Capture the cell that displays the provided text and extract its [x, y] central coordinate. 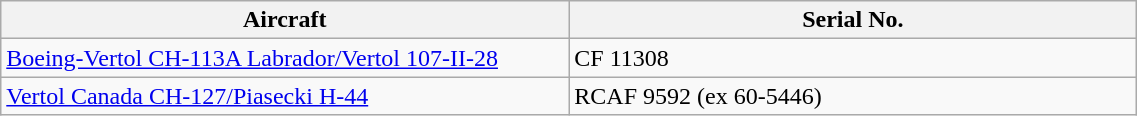
Vertol Canada CH-127/Piasecki H-44 [285, 96]
Aircraft [285, 20]
Serial No. [853, 20]
Boeing-Vertol CH-113A Labrador/Vertol 107-II-28 [285, 58]
CF 11308 [853, 58]
RCAF 9592 (ex 60-5446) [853, 96]
